For the text-containing cell, return its midpoint in (x, y) coordinate format. 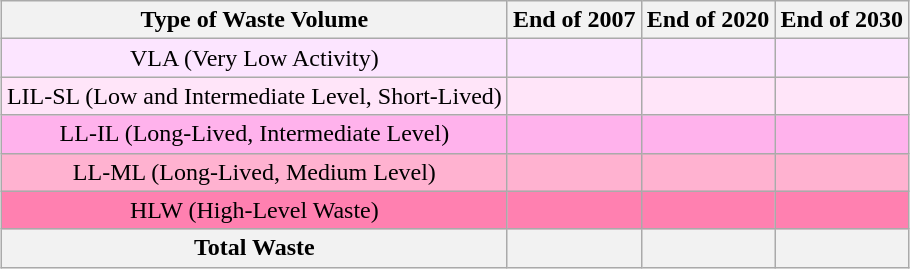
Total Waste (254, 248)
HLW (High-Level Waste) (254, 210)
LIL-SL (Low and Intermediate Level, Short-Lived) (254, 96)
End of 2020 (708, 20)
LL-IL (Long-Lived, Intermediate Level) (254, 134)
LL-ML (Long-Lived, Medium Level) (254, 172)
End of 2030 (842, 20)
VLA (Very Low Activity) (254, 58)
Type of Waste Volume (254, 20)
End of 2007 (574, 20)
